Determine the (X, Y) coordinate at the center of the cell enclosing the given text.  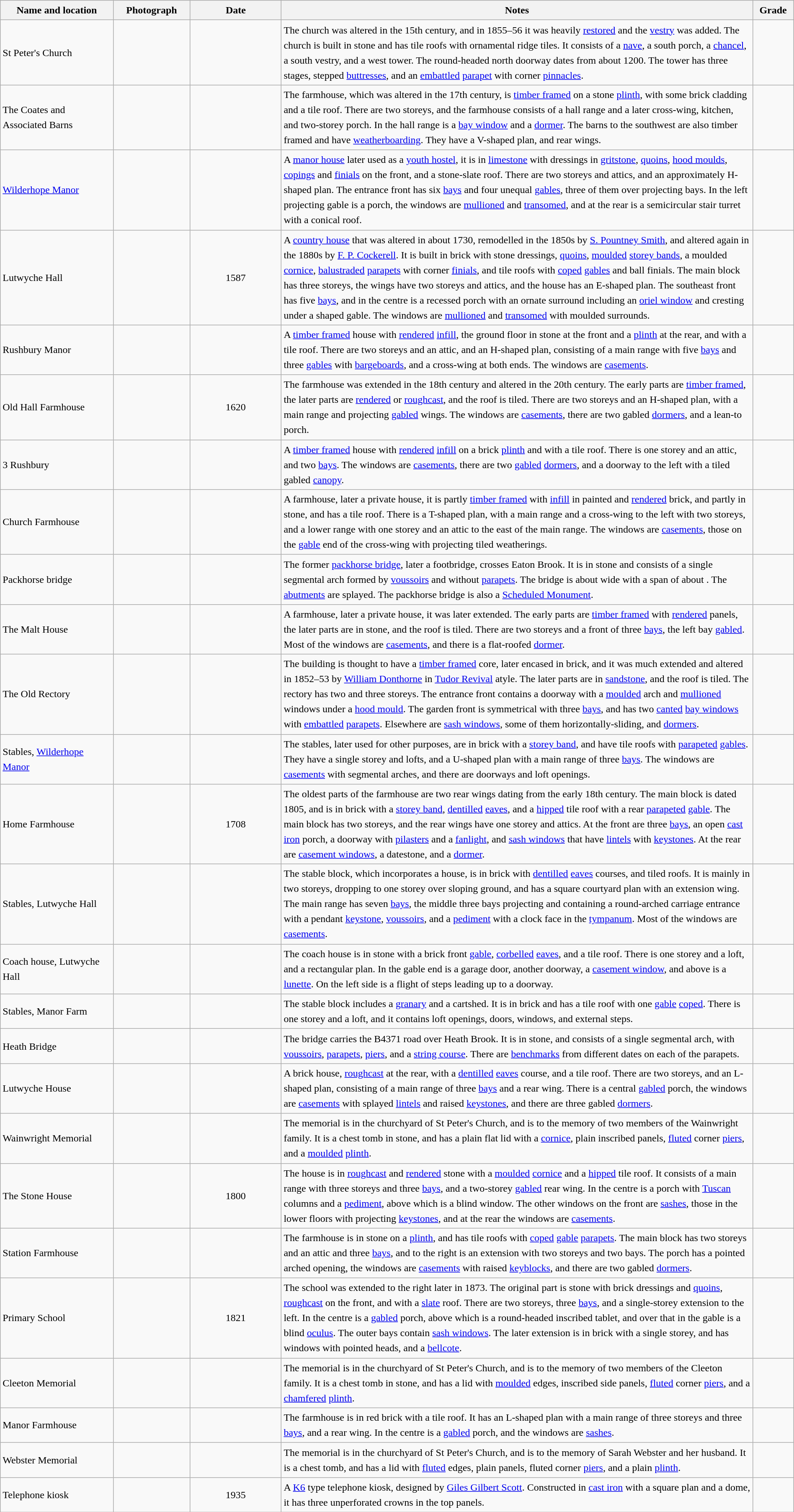
The Stone House (57, 1196)
Notes (517, 10)
Date (236, 10)
1587 (236, 277)
1708 (236, 824)
Wilderhope Manor (57, 190)
Rushbury Manor (57, 350)
The Old Rectory (57, 694)
Stables, Manor Farm (57, 1012)
1800 (236, 1196)
Manor Farmhouse (57, 1425)
Church Farmhouse (57, 522)
Coach house, Lutwyche Hall (57, 969)
Station Farmhouse (57, 1253)
Stables, Lutwyche Hall (57, 904)
St Peter's Church (57, 53)
The Coates and Associated Barns (57, 117)
Packhorse bridge (57, 580)
1620 (236, 407)
1821 (236, 1318)
Home Farmhouse (57, 824)
Lutwyche Hall (57, 277)
Grade (773, 10)
Lutwyche House (57, 1089)
Primary School (57, 1318)
Stables, Wilderhope Manor (57, 760)
Wainwright Memorial (57, 1138)
3 Rushbury (57, 465)
Heath Bridge (57, 1046)
Name and location (57, 10)
Webster Memorial (57, 1460)
Photograph (152, 10)
Telephone kiosk (57, 1495)
The Malt House (57, 629)
Cleeton Memorial (57, 1383)
Old Hall Farmhouse (57, 407)
1935 (236, 1495)
